Capture the cell that displays the provided text and extract its (x, y) central coordinate. 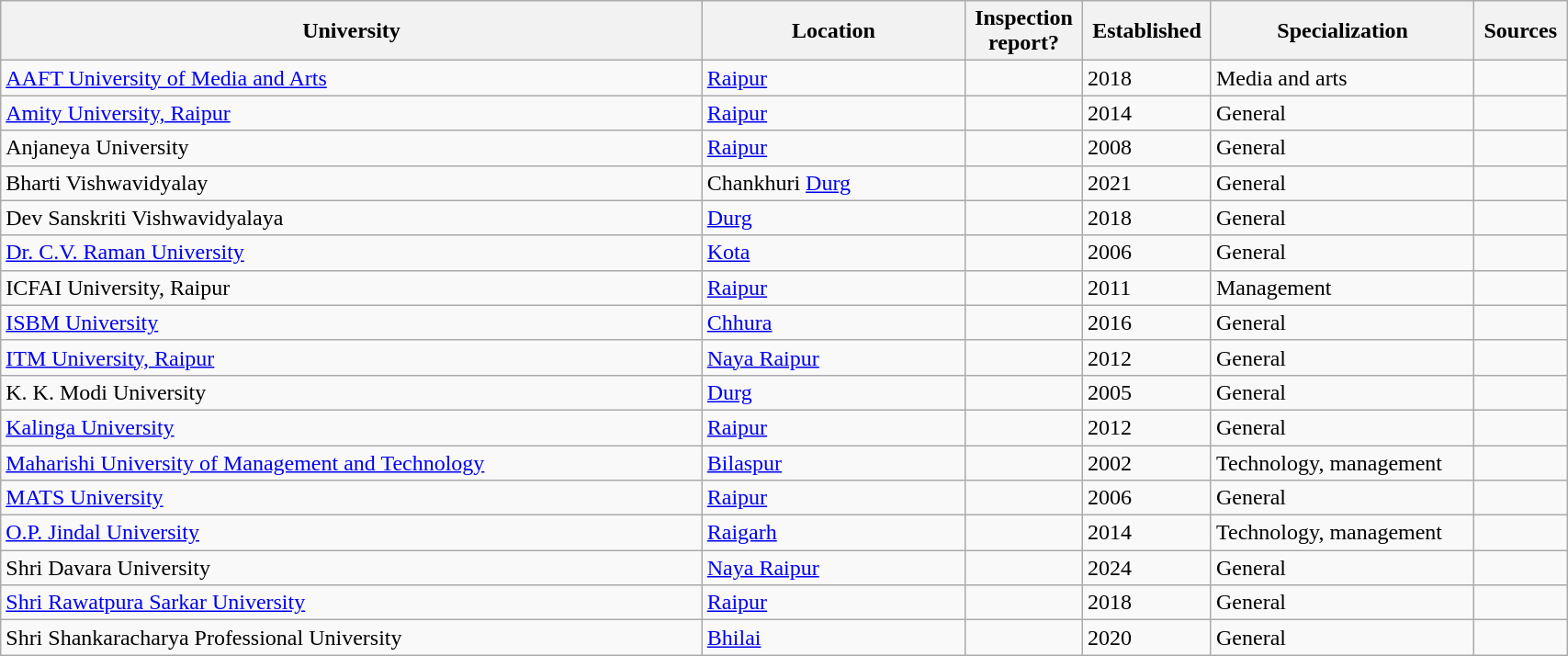
ITM University, Raipur (352, 357)
Shri Rawatpura Sarkar University (352, 603)
Chankhuri Durg (833, 183)
Bilaspur (833, 462)
Specialization (1342, 31)
Inspection report? (1024, 31)
2005 (1147, 392)
ICFAI University, Raipur (352, 288)
Dev Sanskriti Vishwavidyalaya (352, 218)
2002 (1147, 462)
Kalinga University (352, 427)
Dr. C.V. Raman University (352, 253)
Kota (833, 253)
Bhilai (833, 638)
2024 (1147, 568)
Established (1147, 31)
2016 (1147, 322)
MATS University (352, 498)
Sources (1521, 31)
2021 (1147, 183)
K. K. Modi University (352, 392)
University (352, 31)
Anjaneya University (352, 148)
2011 (1147, 288)
Raigarh (833, 533)
AAFT University of Media and Arts (352, 78)
ISBM University (352, 322)
Bharti Vishwavidyalay (352, 183)
Media and arts (1342, 78)
Management (1342, 288)
Shri Davara University (352, 568)
2020 (1147, 638)
Location (833, 31)
2008 (1147, 148)
Chhura (833, 322)
Amity University, Raipur (352, 113)
Maharishi University of Management and Technology (352, 462)
Shri Shankaracharya Professional University (352, 638)
O.P. Jindal University (352, 533)
